Scan for the cell matching the given text and deliver its [X, Y] coordinate at center. 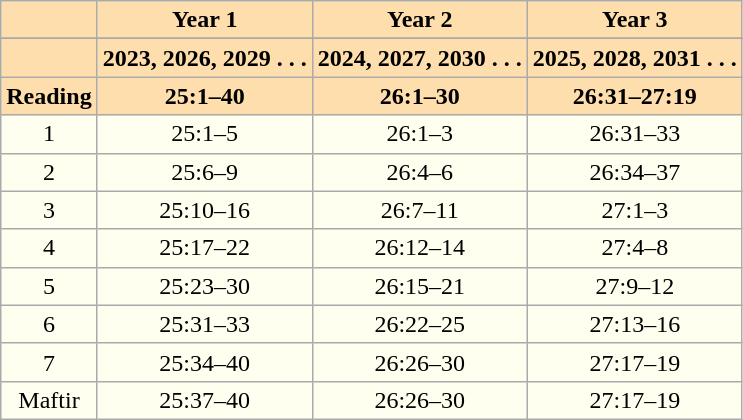
2025, 2028, 2031 . . . [634, 58]
1 [49, 134]
26:15–21 [420, 286]
25:6–9 [204, 172]
Year 3 [634, 20]
25:1–5 [204, 134]
4 [49, 248]
Year 1 [204, 20]
27:9–12 [634, 286]
27:1–3 [634, 210]
26:4–6 [420, 172]
25:1–40 [204, 96]
26:7–11 [420, 210]
26:22–25 [420, 324]
25:23–30 [204, 286]
2 [49, 172]
25:34–40 [204, 362]
26:31–33 [634, 134]
3 [49, 210]
26:34–37 [634, 172]
5 [49, 286]
7 [49, 362]
Reading [49, 96]
25:37–40 [204, 400]
27:13–16 [634, 324]
25:17–22 [204, 248]
26:1–3 [420, 134]
Maftir [49, 400]
26:12–14 [420, 248]
27:4–8 [634, 248]
26:1–30 [420, 96]
6 [49, 324]
Year 2 [420, 20]
26:31–27:19 [634, 96]
25:10–16 [204, 210]
2023, 2026, 2029 . . . [204, 58]
25:31–33 [204, 324]
2024, 2027, 2030 . . . [420, 58]
